Detect which cell encompasses the target text, then output its (X, Y) center coordinate. 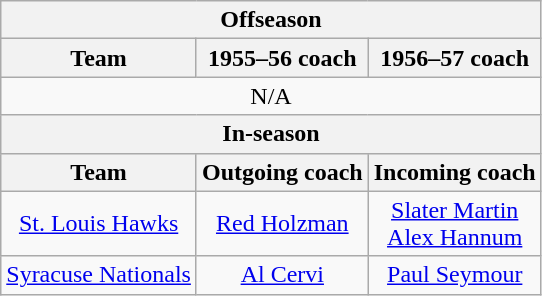
Syracuse Nationals (99, 275)
St. Louis Hawks (99, 224)
Al Cervi (282, 275)
Paul Seymour (454, 275)
N/A (271, 96)
Offseason (271, 20)
Slater MartinAlex Hannum (454, 224)
Red Holzman (282, 224)
In-season (271, 134)
1956–57 coach (454, 58)
Incoming coach (454, 172)
Outgoing coach (282, 172)
1955–56 coach (282, 58)
